Provide the (x, y) coordinate of the cell's center where the given text is located.  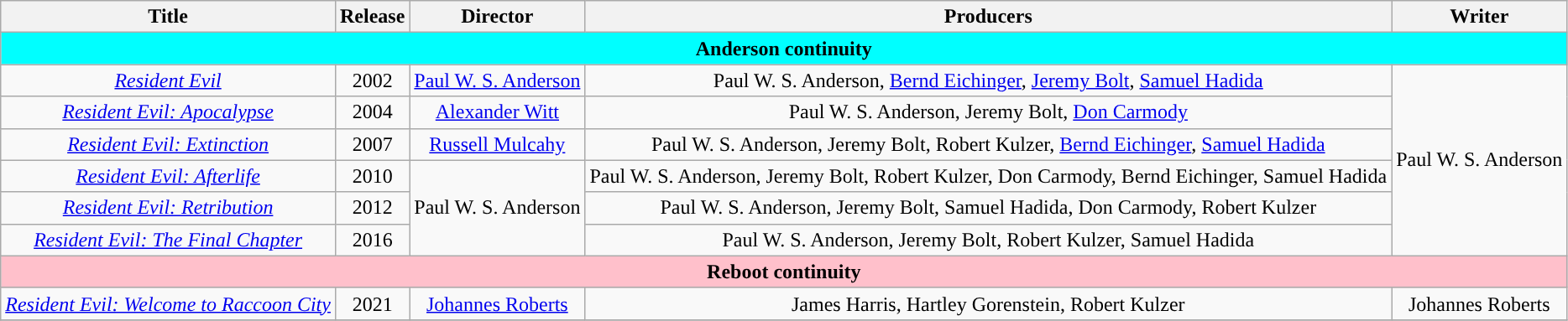
2007 (372, 144)
2010 (372, 176)
2016 (372, 240)
Reboot continuity (784, 272)
James Harris, Hartley Gorenstein, Robert Kulzer (989, 303)
Director (497, 17)
Release (372, 17)
Anderson continuity (784, 49)
Resident Evil: Apocalypse (168, 112)
Producers (989, 17)
Paul W. S. Anderson, Bernd Eichinger, Jeremy Bolt, Samuel Hadida (989, 80)
2002 (372, 80)
Paul W. S. Anderson, Jeremy Bolt, Robert Kulzer, Bernd Eichinger, Samuel Hadida (989, 144)
Title (168, 17)
Resident Evil (168, 80)
2004 (372, 112)
Paul W. S. Anderson, Jeremy Bolt, Samuel Hadida, Don Carmody, Robert Kulzer (989, 208)
Resident Evil: Retribution (168, 208)
Resident Evil: Extinction (168, 144)
Paul W. S. Anderson, Jeremy Bolt, Robert Kulzer, Don Carmody, Bernd Eichinger, Samuel Hadida (989, 176)
Paul W. S. Anderson, Jeremy Bolt, Robert Kulzer, Samuel Hadida (989, 240)
Resident Evil: Welcome to Raccoon City (168, 303)
Writer (1479, 17)
Alexander Witt (497, 112)
Russell Mulcahy (497, 144)
Paul W. S. Anderson, Jeremy Bolt, Don Carmody (989, 112)
Resident Evil: Afterlife (168, 176)
2021 (372, 303)
2012 (372, 208)
Resident Evil: The Final Chapter (168, 240)
